Detect which cell encompasses the target text, then output its [x, y] center coordinate. 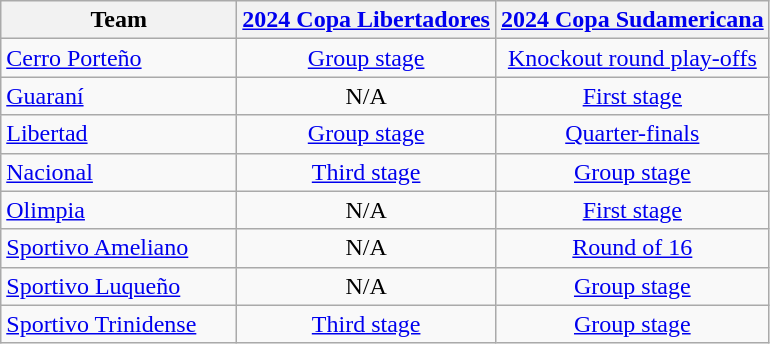
Sportivo Luqueño [119, 286]
Knockout round play-offs [632, 58]
Sportivo Trinidense [119, 324]
Libertad [119, 134]
2024 Copa Sudamericana [632, 20]
Guaraní [119, 96]
Olimpia [119, 210]
Round of 16 [632, 248]
2024 Copa Libertadores [366, 20]
Quarter-finals [632, 134]
Nacional [119, 172]
Team [119, 20]
Cerro Porteño [119, 58]
Sportivo Ameliano [119, 248]
